Search for the cell housing the specified text and yield its (x, y) center coordinate. 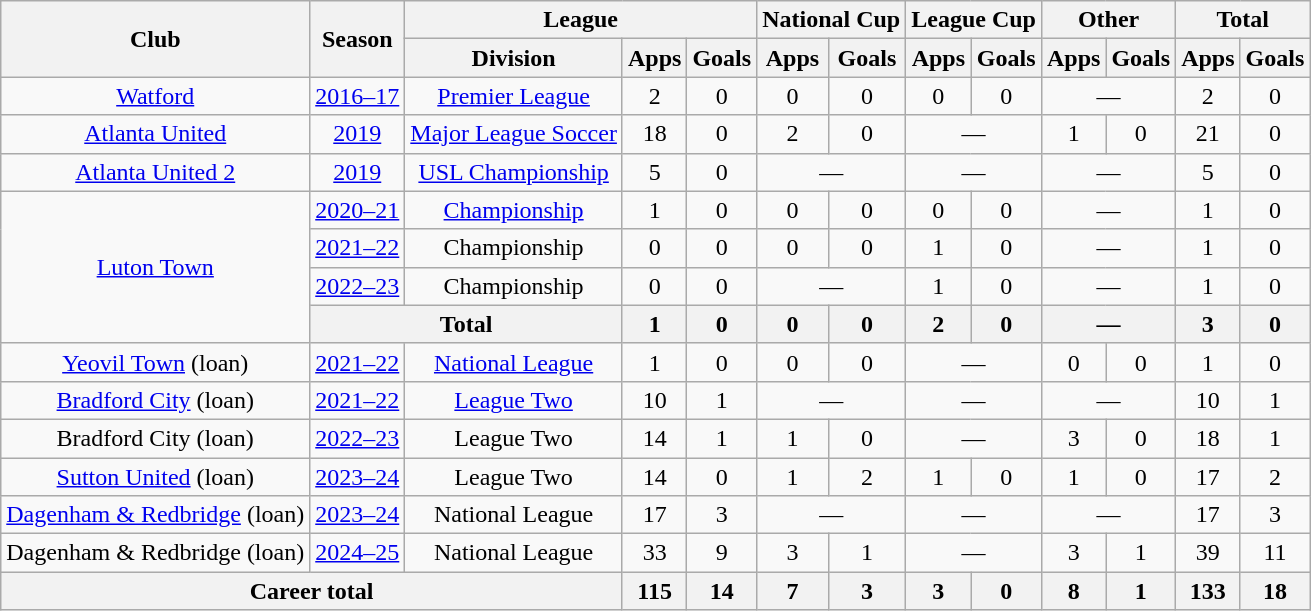
League Cup (974, 20)
Atlanta United 2 (156, 172)
115 (654, 591)
Premier League (514, 96)
Club (156, 39)
National Cup (832, 20)
133 (1208, 591)
Yeovil Town (loan) (156, 362)
2016–17 (358, 96)
2024–25 (358, 553)
USL Championship (514, 172)
Career total (312, 591)
Season (358, 39)
33 (654, 553)
21 (1208, 134)
7 (793, 591)
Atlanta United (156, 134)
Sutton United (loan) (156, 477)
9 (722, 553)
8 (1073, 591)
11 (1275, 553)
2020–21 (358, 210)
Major League Soccer (514, 134)
39 (1208, 553)
Division (514, 58)
Luton Town (156, 267)
Other (1108, 20)
League (581, 20)
Watford (156, 96)
